Detect which cell encompasses the target text, then output its (X, Y) center coordinate. 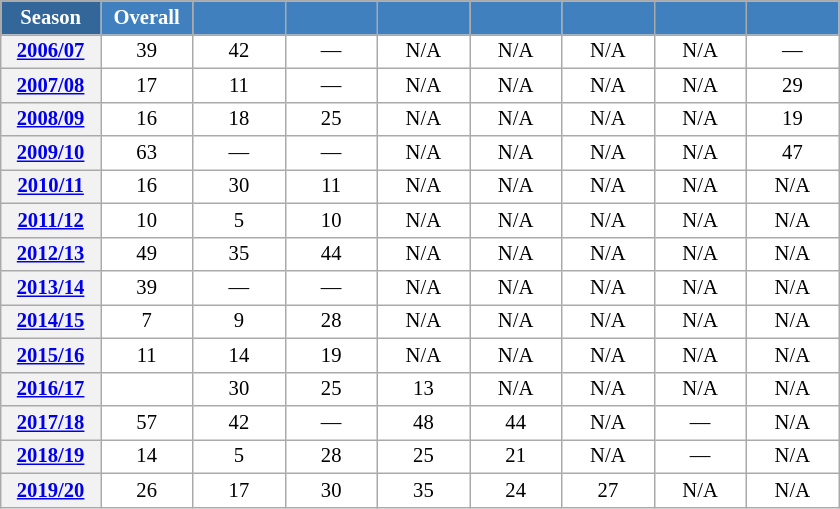
2009/10 (51, 153)
2017/18 (51, 423)
49 (146, 254)
Season (51, 17)
26 (146, 490)
2006/07 (51, 51)
47 (792, 153)
2016/17 (51, 389)
2015/16 (51, 355)
2010/11 (51, 186)
27 (608, 490)
9 (239, 321)
2012/13 (51, 254)
2019/20 (51, 490)
24 (516, 490)
21 (516, 456)
13 (423, 389)
57 (146, 423)
2008/09 (51, 119)
2018/19 (51, 456)
18 (239, 119)
29 (792, 85)
2013/14 (51, 287)
2014/15 (51, 321)
2011/12 (51, 220)
2007/08 (51, 85)
63 (146, 153)
7 (146, 321)
Overall (146, 17)
48 (423, 423)
